Capture the cell that displays the provided text and extract its (x, y) central coordinate. 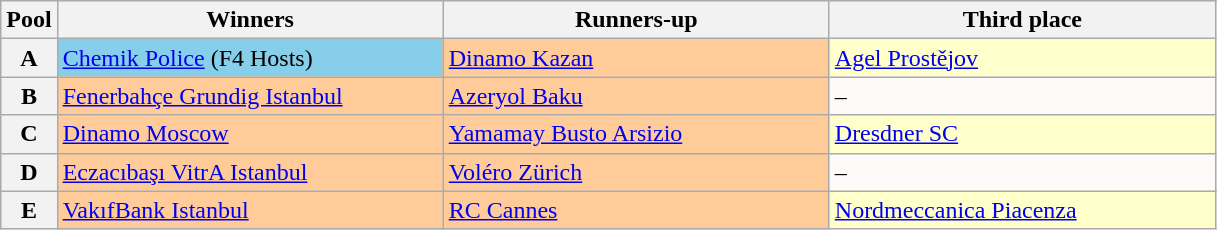
Pool (29, 20)
E (29, 210)
Nordmeccanica Piacenza (1022, 210)
C (29, 134)
D (29, 172)
Eczacıbaşı VitrA Istanbul (250, 172)
Runners-up (636, 20)
A (29, 58)
Chemik Police (F4 Hosts) (250, 58)
Dresdner SC (1022, 134)
Fenerbahçe Grundig Istanbul (250, 96)
Yamamay Busto Arsizio (636, 134)
Voléro Zürich (636, 172)
RC Cannes (636, 210)
Winners (250, 20)
B (29, 96)
Dinamo Kazan (636, 58)
Dinamo Moscow (250, 134)
VakıfBank Istanbul (250, 210)
Third place (1022, 20)
Azeryol Baku (636, 96)
Agel Prostějov (1022, 58)
